Find where the given text appears and provide that cell's center as (x, y) coordinate. 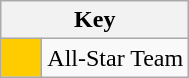
Key (95, 20)
All-Star Team (116, 58)
